Pinpoint the cell where the given text exists, returning its [x, y] midpoint coordinate. 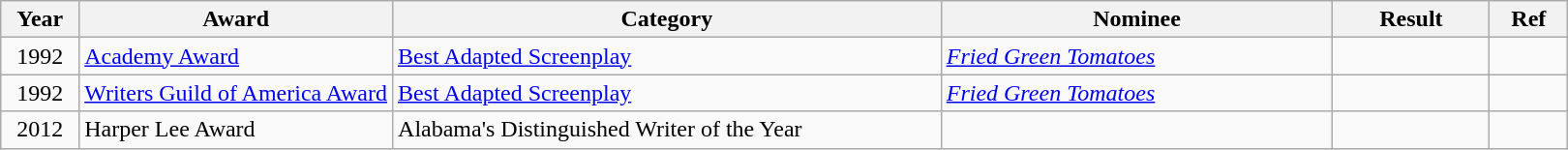
Award [236, 19]
Category [668, 19]
Writers Guild of America Award [236, 93]
Ref [1529, 19]
Harper Lee Award [236, 130]
Academy Award [236, 56]
Year [41, 19]
Alabama's Distinguished Writer of the Year [668, 130]
Result [1411, 19]
Nominee [1136, 19]
2012 [41, 130]
